Detect which cell encompasses the target text, then output its (X, Y) center coordinate. 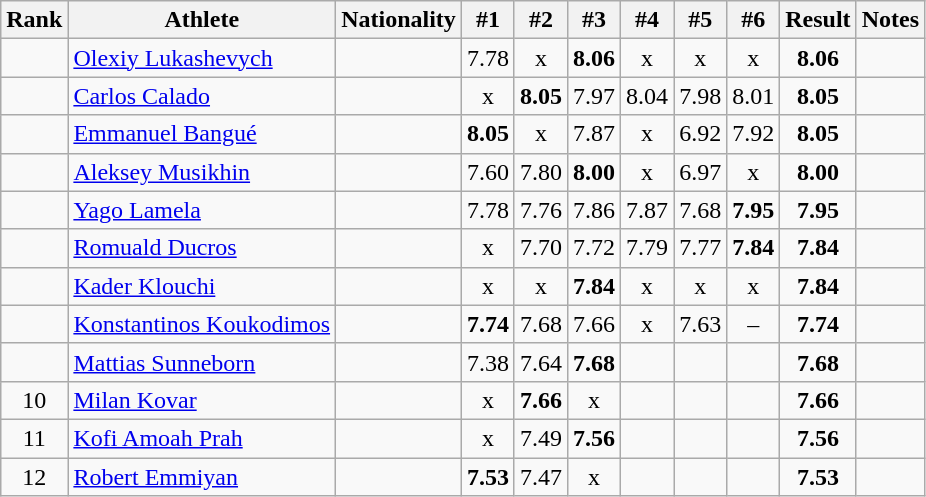
6.92 (700, 134)
7.98 (700, 96)
7.97 (594, 96)
Notes (890, 20)
7.80 (540, 172)
Olexiy Lukashevych (202, 58)
7.76 (540, 210)
#1 (488, 20)
7.79 (648, 248)
Kader Klouchi (202, 286)
#4 (648, 20)
11 (34, 438)
12 (34, 477)
#3 (594, 20)
10 (34, 400)
Athlete (202, 20)
7.86 (594, 210)
Mattias Sunneborn (202, 362)
Emmanuel Bangué (202, 134)
Milan Kovar (202, 400)
– (754, 324)
7.47 (540, 477)
7.38 (488, 362)
Kofi Amoah Prah (202, 438)
6.97 (700, 172)
7.63 (700, 324)
7.60 (488, 172)
#6 (754, 20)
Robert Emmiyan (202, 477)
7.64 (540, 362)
7.77 (700, 248)
Carlos Calado (202, 96)
#5 (700, 20)
Konstantinos Koukodimos (202, 324)
Romuald Ducros (202, 248)
7.49 (540, 438)
Rank (34, 20)
7.72 (594, 248)
Nationality (399, 20)
8.04 (648, 96)
8.01 (754, 96)
Result (818, 20)
#2 (540, 20)
7.70 (540, 248)
Aleksey Musikhin (202, 172)
Yago Lamela (202, 210)
7.92 (754, 134)
